For the text-containing cell, return its midpoint in [X, Y] coordinate format. 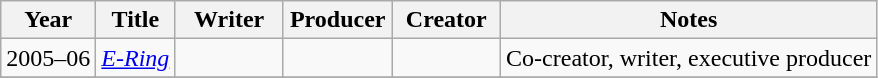
Title [136, 20]
2005–06 [48, 58]
E-Ring [136, 58]
Writer [230, 20]
Co-creator, writer, executive producer [689, 58]
Notes [689, 20]
Creator [446, 20]
Year [48, 20]
Producer [338, 20]
